Scan for the cell matching the given text and deliver its (X, Y) coordinate at center. 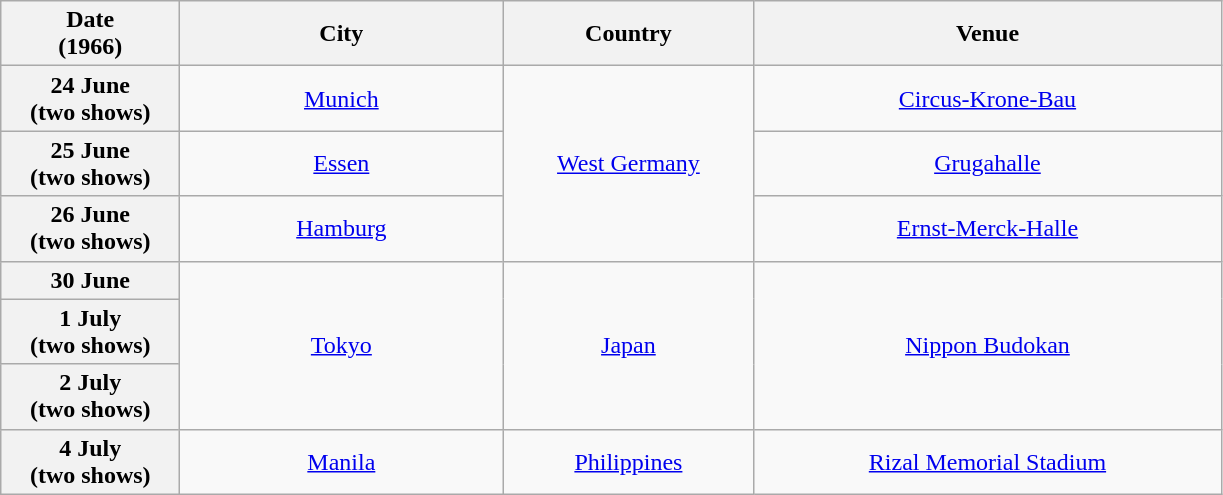
26 June(two shows) (90, 228)
Hamburg (342, 228)
Japan (628, 345)
Manila (342, 462)
Date(1966) (90, 34)
24 June(two shows) (90, 98)
West Germany (628, 164)
Tokyo (342, 345)
Rizal Memorial Stadium (988, 462)
4 July(two shows) (90, 462)
2 July(two shows) (90, 396)
25 June(two shows) (90, 164)
1 July(two shows) (90, 332)
Nippon Budokan (988, 345)
Philippines (628, 462)
City (342, 34)
30 June (90, 280)
Ernst-Merck-Halle (988, 228)
Munich (342, 98)
Circus-Krone-Bau (988, 98)
Grugahalle (988, 164)
Country (628, 34)
Essen (342, 164)
Venue (988, 34)
